Pinpoint the cell where the given text exists, returning its (x, y) midpoint coordinate. 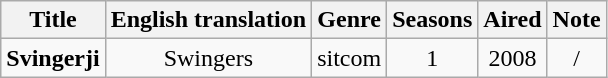
Seasons (432, 20)
Svingerji (53, 58)
sitcom (350, 58)
1 (432, 58)
2008 (512, 58)
/ (576, 58)
Genre (350, 20)
Note (576, 20)
English translation (208, 20)
Swingers (208, 58)
Title (53, 20)
Aired (512, 20)
